Extract the [x, y] coordinate from the center of the cell holding the provided text.  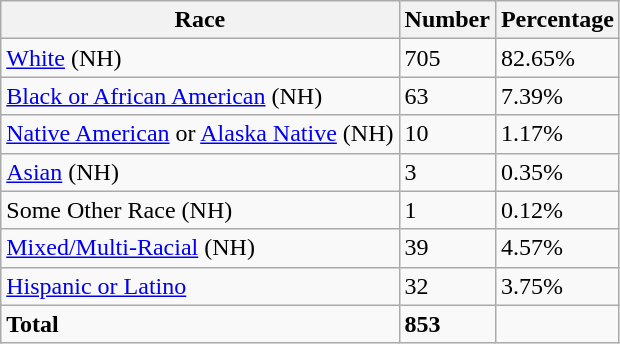
3.75% [557, 286]
Race [200, 20]
Native American or Alaska Native (NH) [200, 134]
0.35% [557, 172]
Asian (NH) [200, 172]
705 [447, 58]
Some Other Race (NH) [200, 210]
39 [447, 248]
3 [447, 172]
1 [447, 210]
4.57% [557, 248]
63 [447, 96]
853 [447, 324]
32 [447, 286]
White (NH) [200, 58]
7.39% [557, 96]
Hispanic or Latino [200, 286]
10 [447, 134]
Black or African American (NH) [200, 96]
Total [200, 324]
Mixed/Multi-Racial (NH) [200, 248]
82.65% [557, 58]
Number [447, 20]
1.17% [557, 134]
0.12% [557, 210]
Percentage [557, 20]
